Return the (X, Y) coordinate for the center point of the cell that contains the specified text.  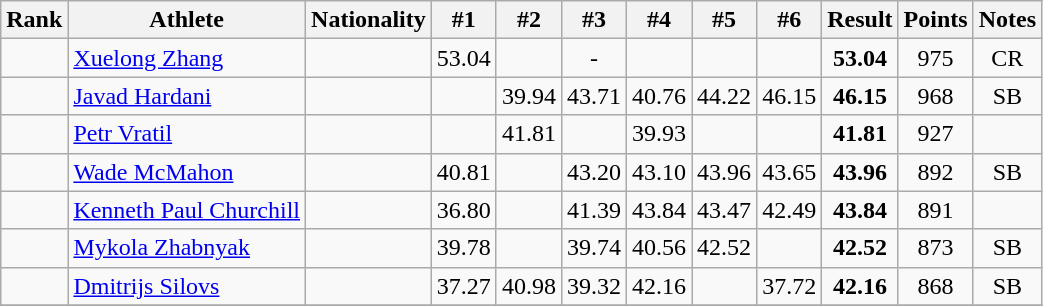
- (594, 58)
CR (1007, 58)
Athlete (187, 20)
43.47 (724, 210)
40.81 (464, 172)
Mykola Zhabnyak (187, 248)
40.56 (658, 248)
37.72 (790, 286)
Dmitrijs Silovs (187, 286)
39.32 (594, 286)
#2 (528, 20)
927 (936, 134)
Nationality (369, 20)
41.39 (594, 210)
968 (936, 96)
Rank (34, 20)
873 (936, 248)
#6 (790, 20)
42.49 (790, 210)
39.78 (464, 248)
#1 (464, 20)
892 (936, 172)
39.94 (528, 96)
#4 (658, 20)
Result (860, 20)
891 (936, 210)
Points (936, 20)
44.22 (724, 96)
39.93 (658, 134)
Xuelong Zhang (187, 58)
#5 (724, 20)
40.76 (658, 96)
39.74 (594, 248)
43.71 (594, 96)
Wade McMahon (187, 172)
43.65 (790, 172)
Javad Hardani (187, 96)
868 (936, 286)
40.98 (528, 286)
Notes (1007, 20)
37.27 (464, 286)
975 (936, 58)
43.10 (658, 172)
Kenneth Paul Churchill (187, 210)
36.80 (464, 210)
Petr Vratil (187, 134)
43.20 (594, 172)
#3 (594, 20)
